Extract the [x, y] coordinate from the center of the cell holding the provided text.  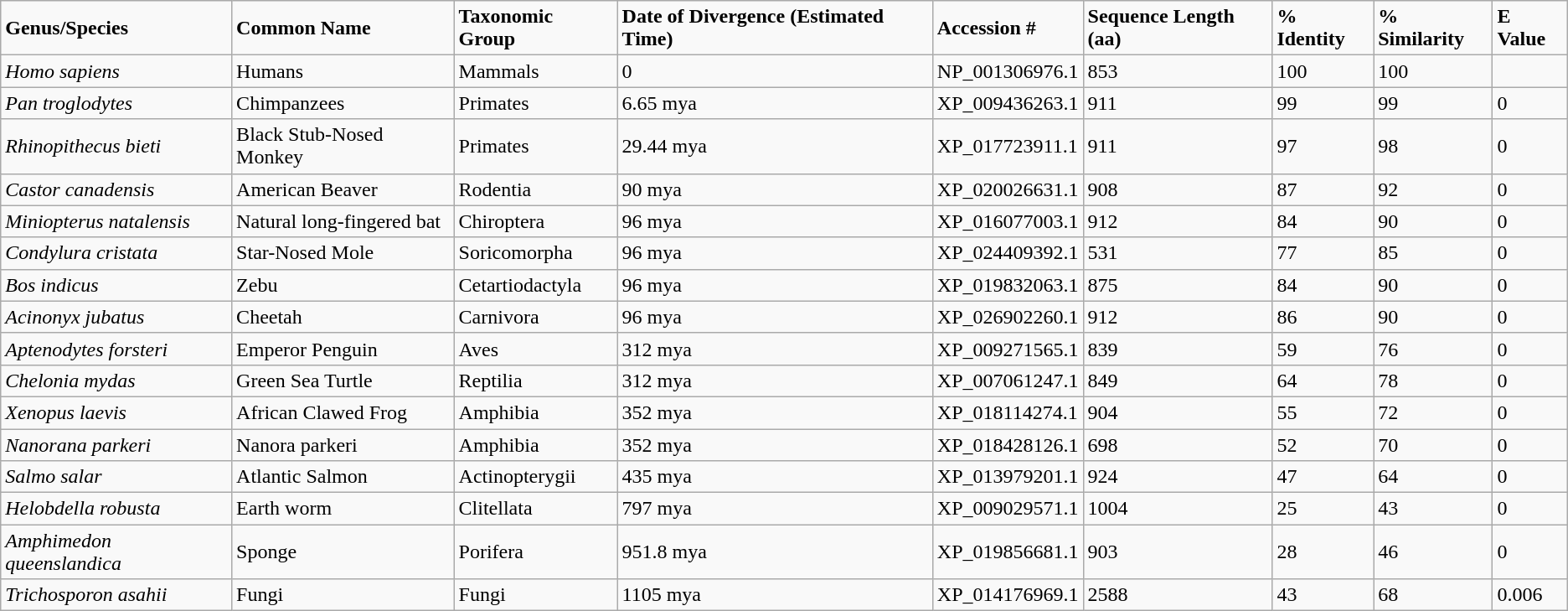
875 [1178, 285]
29.44 mya [775, 146]
NP_001306976.1 [1008, 71]
Porifera [536, 551]
924 [1178, 477]
Sequence Length (aa) [1178, 28]
70 [1433, 445]
853 [1178, 71]
% Identity [1323, 28]
Black Stub-Nosed Monkey [343, 146]
Nanorana parkeri [116, 445]
Miniopterus natalensis [116, 221]
African Clawed Frog [343, 412]
Actinopterygii [536, 477]
903 [1178, 551]
698 [1178, 445]
1004 [1178, 509]
Chimpanzees [343, 103]
6.65 mya [775, 103]
Bos indicus [116, 285]
Chiroptera [536, 221]
Aves [536, 349]
XP_018114274.1 [1008, 412]
87 [1323, 189]
Star-Nosed Mole [343, 253]
Accession # [1008, 28]
52 [1323, 445]
Nanora parkeri [343, 445]
Pan troglodytes [116, 103]
Mammals [536, 71]
XP_009436263.1 [1008, 103]
98 [1433, 146]
Zebu [343, 285]
435 mya [775, 477]
Xenopus laevis [116, 412]
XP_020026631.1 [1008, 189]
Homo sapiens [116, 71]
908 [1178, 189]
2588 [1178, 595]
78 [1433, 381]
XP_024409392.1 [1008, 253]
Condylura cristata [116, 253]
Green Sea Turtle [343, 381]
76 [1433, 349]
Acinonyx jubatus [116, 317]
Genus/Species [116, 28]
797 mya [775, 509]
XP_014176969.1 [1008, 595]
531 [1178, 253]
E Value [1529, 28]
XP_017723911.1 [1008, 146]
XP_009029571.1 [1008, 509]
Emperor Penguin [343, 349]
Common Name [343, 28]
Clitellata [536, 509]
XP_007061247.1 [1008, 381]
Sponge [343, 551]
85 [1433, 253]
American Beaver [343, 189]
XP_016077003.1 [1008, 221]
XP_009271565.1 [1008, 349]
XP_019832063.1 [1008, 285]
90 mya [775, 189]
Natural long-fingered bat [343, 221]
Atlantic Salmon [343, 477]
Amphimedon queenslandica [116, 551]
XP_013979201.1 [1008, 477]
XP_026902260.1 [1008, 317]
849 [1178, 381]
Carnivora [536, 317]
86 [1323, 317]
72 [1433, 412]
55 [1323, 412]
68 [1433, 595]
% Similarity [1433, 28]
839 [1178, 349]
XP_019856681.1 [1008, 551]
47 [1323, 477]
Earth worm [343, 509]
Rodentia [536, 189]
Helobdella robusta [116, 509]
92 [1433, 189]
Cetartiodactyla [536, 285]
0.006 [1529, 595]
Taxonomic Group [536, 28]
Trichosporon asahii [116, 595]
25 [1323, 509]
59 [1323, 349]
Aptenodytes forsteri [116, 349]
Soricomorpha [536, 253]
Rhinopithecus bieti [116, 146]
77 [1323, 253]
Reptilia [536, 381]
Cheetah [343, 317]
46 [1433, 551]
XP_018428126.1 [1008, 445]
951.8 mya [775, 551]
28 [1323, 551]
Salmo salar [116, 477]
904 [1178, 412]
1105 mya [775, 595]
Chelonia mydas [116, 381]
Date of Divergence (Estimated Time) [775, 28]
Humans [343, 71]
Castor canadensis [116, 189]
97 [1323, 146]
